Pinpoint the cell where the given text exists, returning its (x, y) midpoint coordinate. 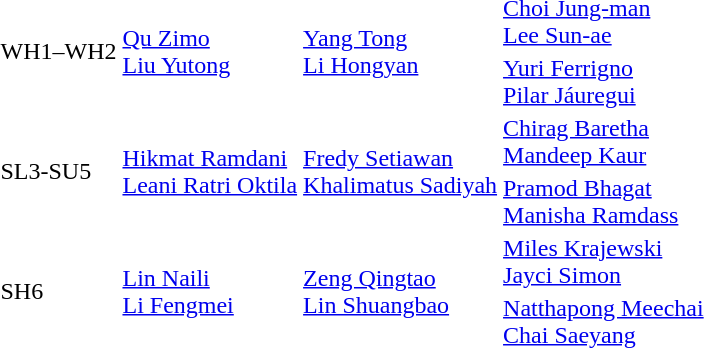
Hikmat Ramdani Leani Ratri Oktila (210, 172)
Fredy Setiawan Khalimatus Sadiyah (400, 172)
